Detect which cell encompasses the target text, then output its (x, y) center coordinate. 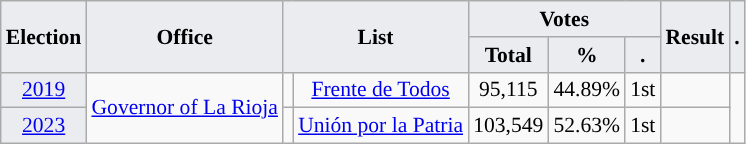
Office (184, 36)
Unión por la Patria (380, 126)
52.63% (586, 126)
% (586, 55)
Election (44, 36)
103,549 (508, 126)
2019 (44, 90)
Frente de Todos (380, 90)
Result (694, 36)
List (376, 36)
Governor of La Rioja (184, 108)
95,115 (508, 90)
Total (508, 55)
2023 (44, 126)
44.89% (586, 90)
Votes (564, 19)
